Find where the given text appears and provide that cell's center as (X, Y) coordinate. 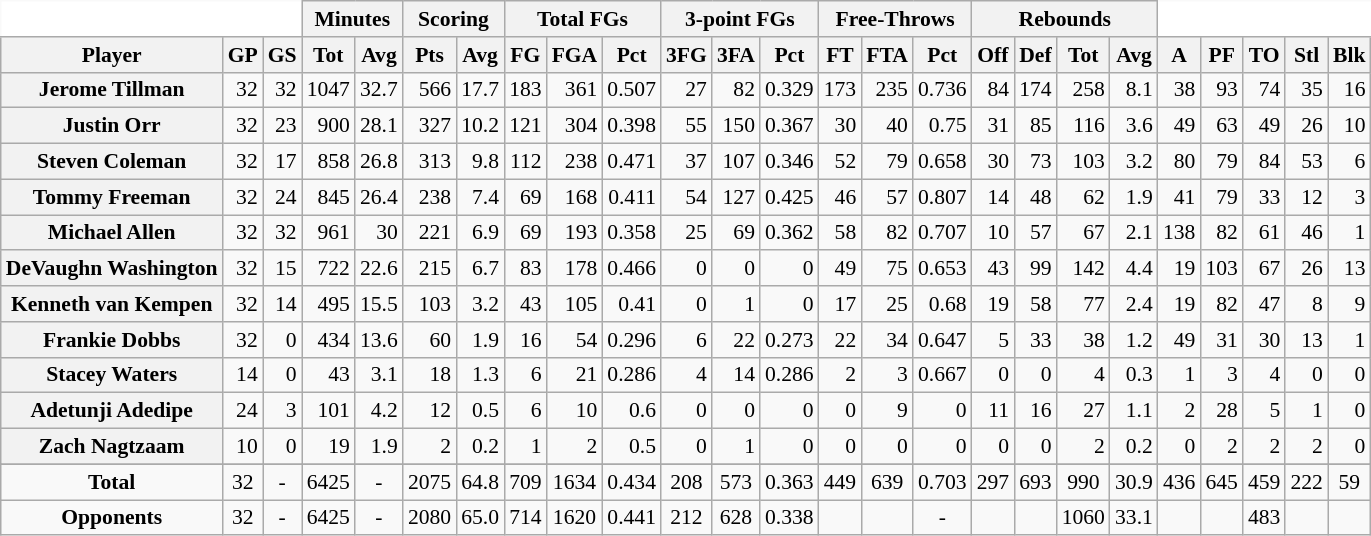
112 (526, 162)
4.4 (1134, 269)
639 (887, 482)
65.0 (480, 518)
Pts (430, 55)
0.68 (942, 304)
9.8 (480, 162)
FT (840, 55)
Kenneth van Kempen (112, 304)
2075 (430, 482)
0.707 (942, 233)
37 (686, 162)
Player (112, 55)
0.75 (942, 126)
3FA (736, 55)
2080 (430, 518)
1.1 (1134, 411)
0.363 (790, 482)
23 (282, 126)
449 (840, 482)
215 (430, 269)
6.7 (480, 269)
41 (1180, 197)
Steven Coleman (112, 162)
212 (686, 518)
483 (1264, 518)
168 (575, 197)
48 (1036, 197)
3.1 (379, 375)
101 (328, 411)
Total FGs (582, 19)
0.273 (790, 340)
573 (736, 482)
327 (430, 126)
61 (1264, 233)
0.338 (790, 518)
0.658 (942, 162)
21 (575, 375)
1634 (575, 482)
34 (887, 340)
0.647 (942, 340)
22.6 (379, 269)
174 (1036, 90)
297 (994, 482)
3.6 (1134, 126)
178 (575, 269)
18 (430, 375)
Free-Throws (896, 19)
0.425 (790, 197)
183 (526, 90)
Frankie Dobbs (112, 340)
80 (1180, 162)
62 (1084, 197)
Total (112, 482)
0.3 (1134, 375)
0.41 (632, 304)
Michael Allen (112, 233)
7.4 (480, 197)
30.9 (1134, 482)
15.5 (379, 304)
304 (575, 126)
Stacey Waters (112, 375)
714 (526, 518)
13.6 (379, 340)
47 (1264, 304)
2.1 (1134, 233)
0.434 (632, 482)
313 (430, 162)
722 (328, 269)
258 (1084, 90)
121 (526, 126)
1047 (328, 90)
FG (526, 55)
0.346 (790, 162)
10.2 (480, 126)
105 (575, 304)
0.471 (632, 162)
961 (328, 233)
74 (1264, 90)
17.7 (480, 90)
3-point FGs (740, 19)
150 (736, 126)
Def (1036, 55)
0.466 (632, 269)
8 (1306, 304)
709 (526, 482)
173 (840, 90)
566 (430, 90)
99 (1036, 269)
77 (1084, 304)
Tommy Freeman (112, 197)
0.736 (942, 90)
Blk (1350, 55)
1.3 (480, 375)
Scoring (454, 19)
73 (1036, 162)
93 (1222, 90)
63 (1222, 126)
28.1 (379, 126)
55 (686, 126)
60 (430, 340)
0.703 (942, 482)
FGA (575, 55)
1060 (1084, 518)
116 (1084, 126)
990 (1084, 482)
Zach Nagtzaam (112, 447)
53 (1306, 162)
6.9 (480, 233)
208 (686, 482)
32.7 (379, 90)
900 (328, 126)
1.2 (1134, 340)
26.4 (379, 197)
0.362 (790, 233)
Minutes (352, 19)
693 (1036, 482)
15 (282, 269)
495 (328, 304)
Off (994, 55)
4.2 (379, 411)
142 (1084, 269)
85 (1036, 126)
26.8 (379, 162)
FTA (887, 55)
0.411 (632, 197)
Opponents (112, 518)
GS (282, 55)
0.653 (942, 269)
0.667 (942, 375)
138 (1180, 233)
459 (1264, 482)
Stl (1306, 55)
40 (887, 126)
Justin Orr (112, 126)
0.507 (632, 90)
75 (887, 269)
TO (1264, 55)
0.367 (790, 126)
434 (328, 340)
235 (887, 90)
PF (1222, 55)
33.1 (1134, 518)
64.8 (480, 482)
A (1180, 55)
628 (736, 518)
28 (1222, 411)
59 (1350, 482)
222 (1306, 482)
221 (430, 233)
0.398 (632, 126)
361 (575, 90)
193 (575, 233)
107 (736, 162)
0.6 (632, 411)
0.441 (632, 518)
0.807 (942, 197)
Jerome Tillman (112, 90)
436 (1180, 482)
2.4 (1134, 304)
DeVaughn Washington (112, 269)
GP (243, 55)
8.1 (1134, 90)
845 (328, 197)
83 (526, 269)
0.358 (632, 233)
645 (1222, 482)
52 (840, 162)
127 (736, 197)
0.296 (632, 340)
0.329 (790, 90)
11 (994, 411)
1620 (575, 518)
858 (328, 162)
35 (1306, 90)
Adetunji Adedipe (112, 411)
3FG (686, 55)
Rebounds (1065, 19)
